Provide the (X, Y) coordinate of the cell's center where the given text is located.  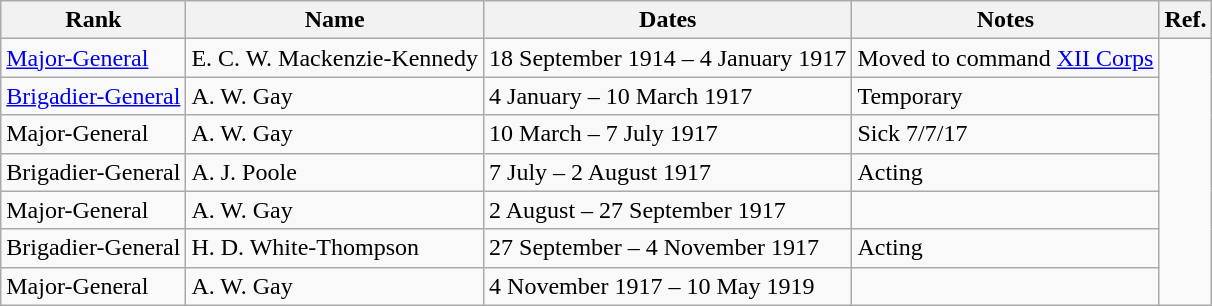
H. D. White-Thompson (335, 248)
Ref. (1186, 20)
Notes (1006, 20)
7 July – 2 August 1917 (668, 172)
27 September – 4 November 1917 (668, 248)
Sick 7/7/17 (1006, 134)
4 November 1917 – 10 May 1919 (668, 286)
E. C. W. Mackenzie-Kennedy (335, 58)
Dates (668, 20)
Temporary (1006, 96)
4 January – 10 March 1917 (668, 96)
18 September 1914 – 4 January 1917 (668, 58)
Name (335, 20)
2 August – 27 September 1917 (668, 210)
10 March – 7 July 1917 (668, 134)
Moved to command XII Corps (1006, 58)
A. J. Poole (335, 172)
Rank (94, 20)
